Return the (x, y) coordinate for the center point of the cell that contains the specified text.  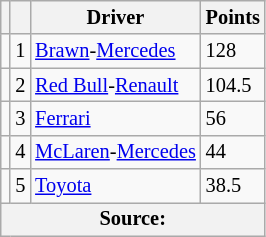
1 (20, 51)
Source: (133, 219)
Toyota (115, 186)
Driver (115, 17)
3 (20, 118)
Red Bull-Renault (115, 85)
5 (20, 186)
McLaren-Mercedes (115, 152)
Brawn-Mercedes (115, 51)
128 (233, 51)
56 (233, 118)
104.5 (233, 85)
2 (20, 85)
4 (20, 152)
38.5 (233, 186)
Points (233, 17)
44 (233, 152)
Ferrari (115, 118)
